Locate the cell with the specified text and output its (x, y) center coordinate. 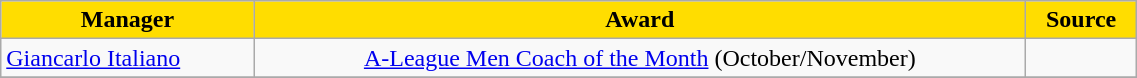
Source (1080, 20)
Award (640, 20)
Giancarlo Italiano (128, 58)
Manager (128, 20)
A-League Men Coach of the Month (October/November) (640, 58)
